For the text-containing cell, return its midpoint in (X, Y) coordinate format. 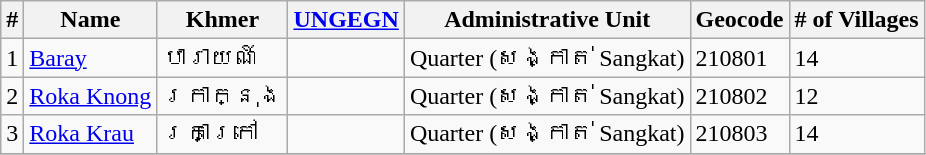
Roka Krau (90, 134)
រកាក្រៅ (222, 134)
Geocode (740, 20)
បារាយណ៍ (222, 58)
រកាក្នុង (222, 96)
210802 (740, 96)
# (12, 20)
Name (90, 20)
Baray (90, 58)
Administrative Unit (547, 20)
210803 (740, 134)
3 (12, 134)
12 (856, 96)
Khmer (222, 20)
Roka Knong (90, 96)
# of Villages (856, 20)
210801 (740, 58)
1 (12, 58)
UNGEGN (346, 20)
2 (12, 96)
